Determine the [X, Y] coordinate at the center of the cell enclosing the given text.  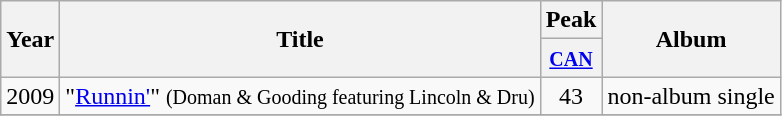
Year [30, 39]
43 [571, 96]
non-album single [691, 96]
Album [691, 39]
"Runnin'" (Doman & Gooding featuring Lincoln & Dru) [300, 96]
Title [300, 39]
Peak [571, 20]
CAN [571, 58]
2009 [30, 96]
